From the cell containing the given text, extract its center point as (x, y) coordinate. 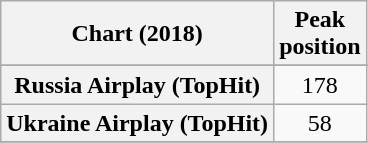
58 (320, 123)
178 (320, 85)
Peakposition (320, 34)
Chart (2018) (138, 34)
Russia Airplay (TopHit) (138, 85)
Ukraine Airplay (TopHit) (138, 123)
